Search for the cell housing the specified text and yield its [x, y] center coordinate. 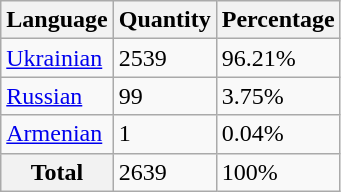
100% [278, 172]
2639 [164, 172]
0.04% [278, 134]
Armenian [57, 134]
Percentage [278, 20]
Quantity [164, 20]
Ukrainian [57, 58]
1 [164, 134]
Total [57, 172]
Language [57, 20]
2539 [164, 58]
96.21% [278, 58]
99 [164, 96]
3.75% [278, 96]
Russian [57, 96]
